Scan for the cell matching the given text and deliver its [X, Y] coordinate at center. 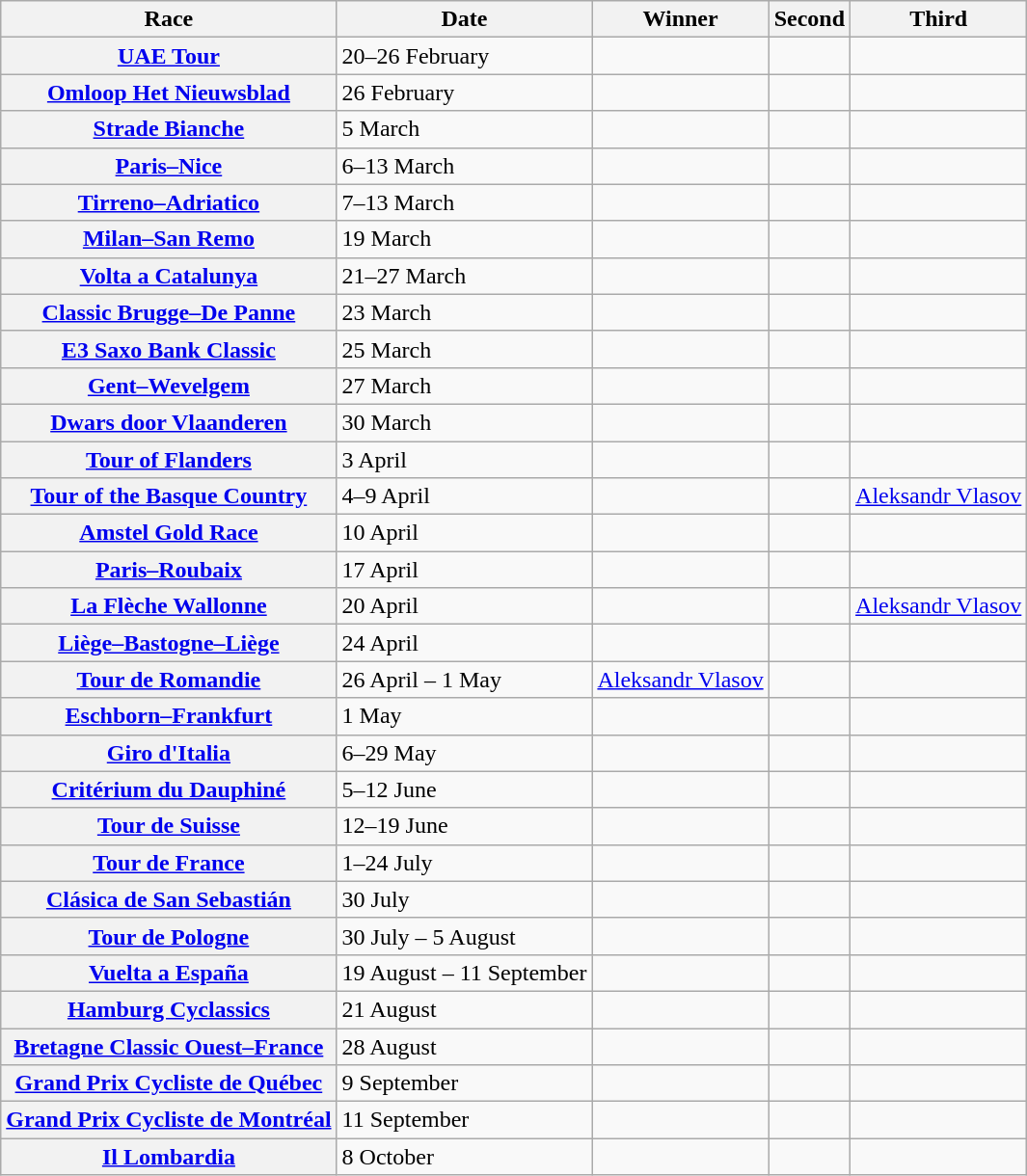
Tour of Flanders [169, 460]
5–12 June [465, 789]
E3 Saxo Bank Classic [169, 349]
8 October [465, 1157]
Tour de France [169, 863]
Omloop Het Nieuwsblad [169, 93]
27 March [465, 386]
Bretagne Classic Ouest–France [169, 1046]
6–29 May [465, 753]
20–26 February [465, 56]
Date [465, 19]
Dwars door Vlaanderen [169, 422]
Vuelta a España [169, 973]
26 April – 1 May [465, 680]
Paris–Nice [169, 166]
4–9 April [465, 496]
La Flèche Wallonne [169, 606]
Hamburg Cyclassics [169, 1009]
1–24 July [465, 863]
30 July [465, 899]
Race [169, 19]
Winner [681, 19]
Paris–Roubaix [169, 570]
9 September [465, 1083]
21–27 March [465, 276]
3 April [465, 460]
Tour de Pologne [169, 936]
20 April [465, 606]
Tour de Suisse [169, 826]
Il Lombardia [169, 1157]
11 September [465, 1120]
26 February [465, 93]
30 July – 5 August [465, 936]
5 March [465, 129]
Grand Prix Cycliste de Montréal [169, 1120]
19 March [465, 239]
Classic Brugge–De Panne [169, 312]
Second [809, 19]
1 May [465, 716]
19 August – 11 September [465, 973]
6–13 March [465, 166]
Tour of the Basque Country [169, 496]
Third [939, 19]
28 August [465, 1046]
Strade Bianche [169, 129]
10 April [465, 533]
17 April [465, 570]
Tour de Romandie [169, 680]
Clásica de San Sebastián [169, 899]
Milan–San Remo [169, 239]
24 April [465, 643]
Grand Prix Cycliste de Québec [169, 1083]
7–13 March [465, 202]
Critérium du Dauphiné [169, 789]
Amstel Gold Race [169, 533]
Volta a Catalunya [169, 276]
12–19 June [465, 826]
23 March [465, 312]
25 March [465, 349]
Gent–Wevelgem [169, 386]
Eschborn–Frankfurt [169, 716]
30 March [465, 422]
21 August [465, 1009]
Tirreno–Adriatico [169, 202]
UAE Tour [169, 56]
Liège–Bastogne–Liège [169, 643]
Giro d'Italia [169, 753]
